From the cell containing the given text, extract its center point as (x, y) coordinate. 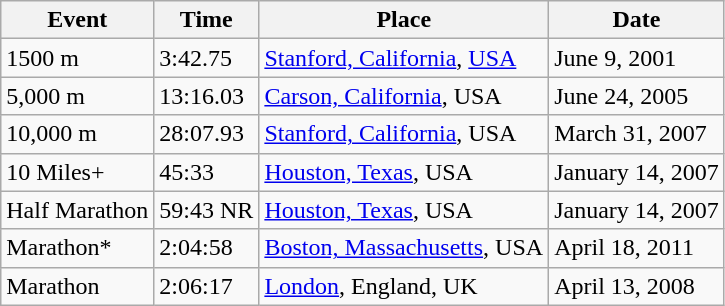
Event (78, 20)
June 9, 2001 (637, 58)
Date (637, 20)
5,000 m (78, 96)
April 18, 2011 (637, 248)
June 24, 2005 (637, 96)
3:42.75 (206, 58)
2:06:17 (206, 286)
2:04:58 (206, 248)
10 Miles+ (78, 172)
Place (404, 20)
Boston, Massachusetts, USA (404, 248)
Marathon* (78, 248)
Carson, California, USA (404, 96)
59:43 NR (206, 210)
London, England, UK (404, 286)
Half Marathon (78, 210)
1500 m (78, 58)
10,000 m (78, 134)
Time (206, 20)
28:07.93 (206, 134)
April 13, 2008 (637, 286)
13:16.03 (206, 96)
45:33 (206, 172)
Marathon (78, 286)
March 31, 2007 (637, 134)
